Locate the cell with the specified text and output its (X, Y) center coordinate. 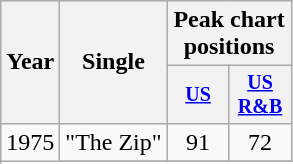
"The Zip" (114, 142)
Peak chart positions (229, 34)
US (198, 94)
72 (260, 142)
Single (114, 62)
1975 (30, 142)
USR&B (260, 94)
91 (198, 142)
Year (30, 62)
